Locate the cell with the specified text and output its (X, Y) center coordinate. 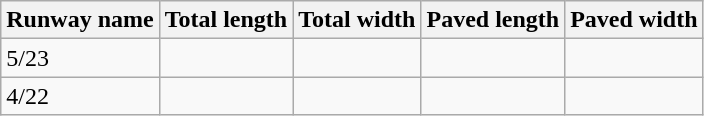
5/23 (80, 58)
Runway name (80, 20)
Total length (226, 20)
Total width (357, 20)
Paved width (634, 20)
Paved length (493, 20)
4/22 (80, 96)
